Locate the cell with the specified text and output its (X, Y) center coordinate. 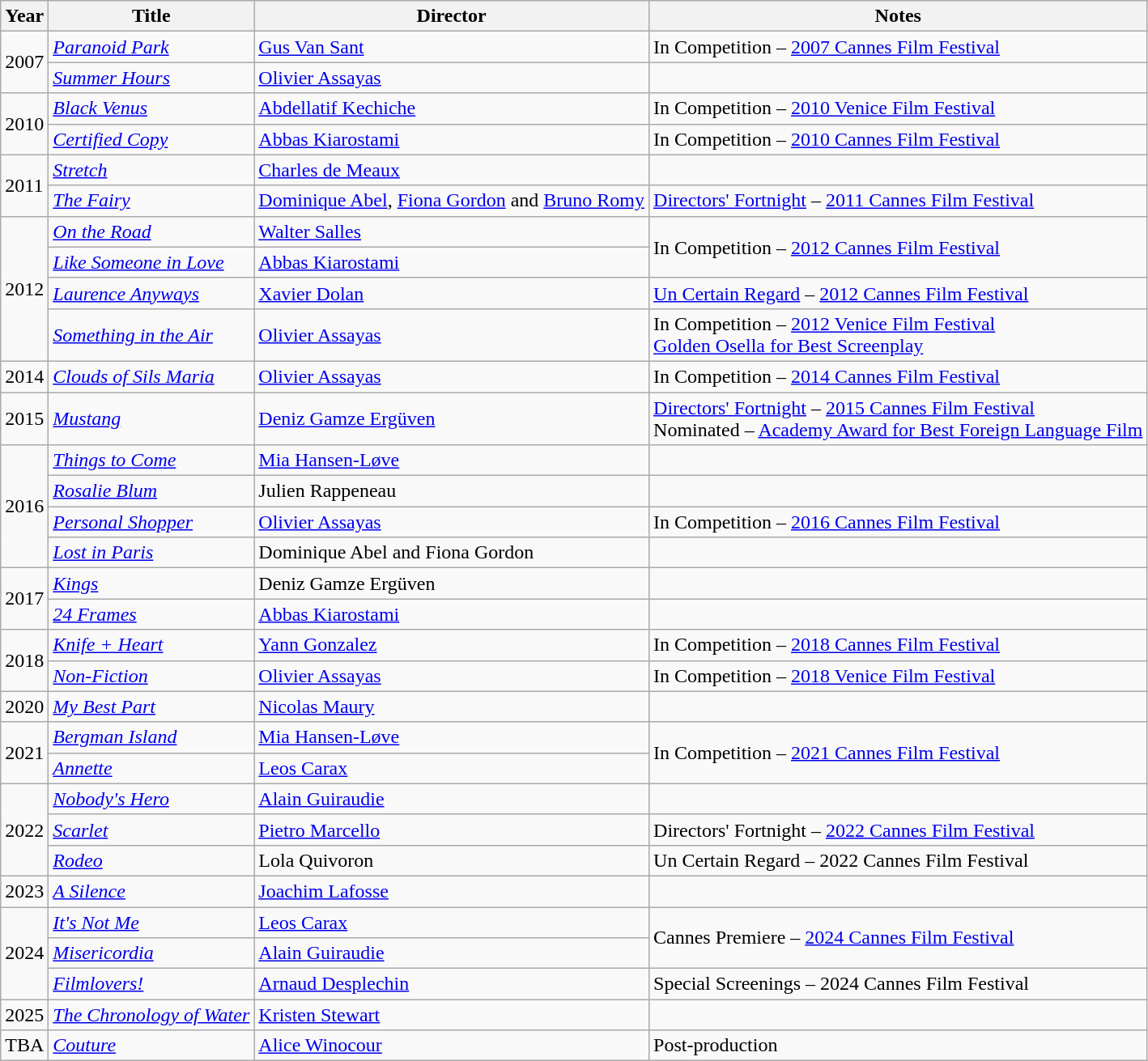
2016 (24, 507)
Bergman Island (151, 737)
Walter Salles (452, 231)
In Competition – 2018 Venice Film Festival (899, 676)
Filmlovers! (151, 984)
It's Not Me (151, 922)
Rodeo (151, 860)
2025 (24, 1015)
Annette (151, 768)
Laurence Anyways (151, 293)
Post-production (899, 1046)
2024 (24, 953)
Lola Quivoron (452, 860)
Gus Van Sant (452, 47)
In Competition – 2018 Cannes Film Festival (899, 645)
Personal Shopper (151, 522)
Kings (151, 584)
24 Frames (151, 614)
Summer Hours (151, 78)
Julien Rappeneau (452, 491)
Xavier Dolan (452, 293)
Un Certain Regard – 2022 Cannes Film Festival (899, 860)
In Competition – 2014 Cannes Film Festival (899, 376)
2023 (24, 891)
In Competition – 2010 Venice Film Festival (899, 108)
Mustang (151, 418)
Things to Come (151, 460)
Kristen Stewart (452, 1015)
Cannes Premiere – 2024 Cannes Film Festival (899, 937)
My Best Part (151, 707)
Year (24, 16)
Alice Winocour (452, 1046)
Arnaud Desplechin (452, 984)
Something in the Air (151, 335)
Un Certain Regard – 2012 Cannes Film Festival (899, 293)
2014 (24, 376)
Pietro Marcello (452, 830)
Paranoid Park (151, 47)
2015 (24, 418)
A Silence (151, 891)
Title (151, 16)
Rosalie Blum (151, 491)
Directors' Fortnight – 2022 Cannes Film Festival (899, 830)
Yann Gonzalez (452, 645)
Non-Fiction (151, 676)
Knife + Heart (151, 645)
Nobody's Hero (151, 799)
2017 (24, 599)
Scarlet (151, 830)
Special Screenings – 2024 Cannes Film Festival (899, 984)
The Fairy (151, 201)
Stretch (151, 170)
Certified Copy (151, 139)
Couture (151, 1046)
In Competition – 2010 Cannes Film Festival (899, 139)
2018 (24, 660)
2010 (24, 124)
Nicolas Maury (452, 707)
Abdellatif Kechiche (452, 108)
Misericordia (151, 953)
Lost in Paris (151, 553)
2012 (24, 288)
2022 (24, 830)
Black Venus (151, 108)
Directors' Fortnight – 2015 Cannes Film FestivalNominated – Academy Award for Best Foreign Language Film (899, 418)
2011 (24, 185)
The Chronology of Water (151, 1015)
Notes (899, 16)
Directors' Fortnight – 2011 Cannes Film Festival (899, 201)
In Competition – 2007 Cannes Film Festival (899, 47)
Like Someone in Love (151, 262)
Clouds of Sils Maria (151, 376)
In Competition – 2016 Cannes Film Festival (899, 522)
Dominique Abel and Fiona Gordon (452, 553)
2021 (24, 753)
Director (452, 16)
Joachim Lafosse (452, 891)
2007 (24, 62)
In Competition – 2012 Venice Film FestivalGolden Osella for Best Screenplay (899, 335)
In Competition – 2012 Cannes Film Festival (899, 247)
Dominique Abel, Fiona Gordon and Bruno Romy (452, 201)
In Competition – 2021 Cannes Film Festival (899, 753)
TBA (24, 1046)
2020 (24, 707)
Charles de Meaux (452, 170)
On the Road (151, 231)
